Provide the [x, y] coordinate of the cell's center where the given text is located.  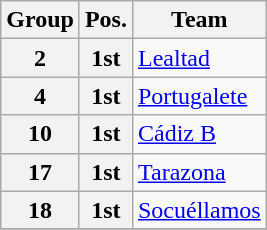
Team [199, 20]
Socuéllamos [199, 210]
Group [40, 20]
Lealtad [199, 58]
2 [40, 58]
Tarazona [199, 172]
Pos. [106, 20]
10 [40, 134]
Cádiz B [199, 134]
17 [40, 172]
Portugalete [199, 96]
4 [40, 96]
18 [40, 210]
